From the cell containing the given text, extract its center point as (X, Y) coordinate. 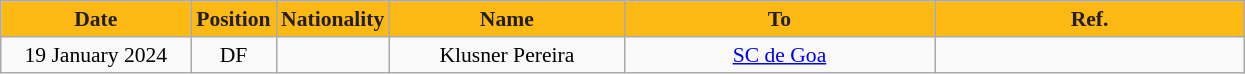
Klusner Pereira (506, 55)
SC de Goa (779, 55)
Ref. (1090, 19)
DF (234, 55)
Position (234, 19)
Nationality (332, 19)
Name (506, 19)
Date (96, 19)
To (779, 19)
19 January 2024 (96, 55)
